Scan for the cell matching the given text and deliver its (x, y) coordinate at center. 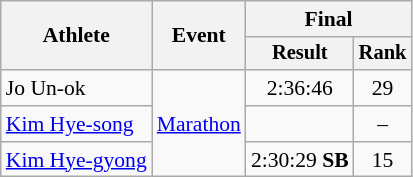
Athlete (76, 36)
29 (383, 88)
Result (300, 54)
Marathon (199, 124)
2:36:46 (300, 88)
Kim Hye-song (76, 124)
Rank (383, 54)
– (383, 124)
Event (199, 36)
Final (328, 19)
Jo Un-ok (76, 88)
